Provide the [X, Y] coordinate of the cell's center where the given text is located.  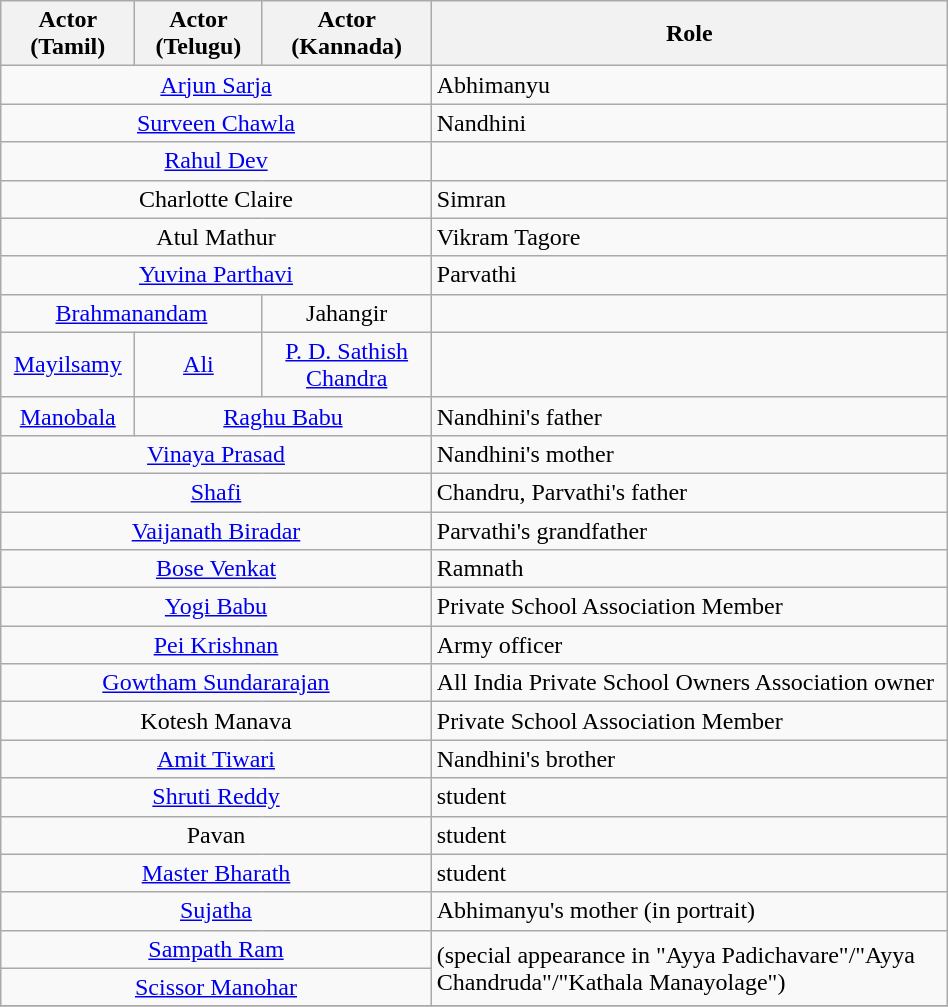
Nandhini [689, 123]
Pei Krishnan [216, 645]
Manobala [68, 416]
Surveen Chawla [216, 123]
Sujatha [216, 911]
Yogi Babu [216, 607]
Abhimanyu's mother (in portrait) [689, 911]
Amit Tiwari [216, 759]
Raghu Babu [284, 416]
Rahul Dev [216, 161]
Arjun Sarja [216, 85]
P. D. Sathish Chandra [346, 364]
Nandhini's mother [689, 454]
Kotesh Manava [216, 721]
Vinaya Prasad [216, 454]
Vikram Tagore [689, 237]
Role [689, 34]
Actor (Kannada) [346, 34]
Parvathi's grandfather [689, 531]
Chandru, Parvathi's father [689, 492]
Actor (Tamil) [68, 34]
All India Private School Owners Association owner [689, 683]
Jahangir [346, 313]
Brahmanandam [132, 313]
Ali [198, 364]
Sampath Ram [216, 949]
Army officer [689, 645]
Simran [689, 199]
Nandhini's father [689, 416]
Parvathi [689, 275]
Abhimanyu [689, 85]
Ramnath [689, 569]
Bose Venkat [216, 569]
Master Bharath [216, 873]
Pavan [216, 835]
Yuvina Parthavi [216, 275]
Shruti Reddy [216, 797]
Atul Mathur [216, 237]
Mayilsamy [68, 364]
Nandhini's brother [689, 759]
(special appearance in "Ayya Padichavare"/"Ayya Chandruda"/"Kathala Manayolage") [689, 968]
Scissor Manohar [216, 987]
Gowtham Sundararajan [216, 683]
Vaijanath Biradar [216, 531]
Actor (Telugu) [198, 34]
Charlotte Claire [216, 199]
Shafi [216, 492]
